Scan for the cell matching the given text and deliver its (X, Y) coordinate at center. 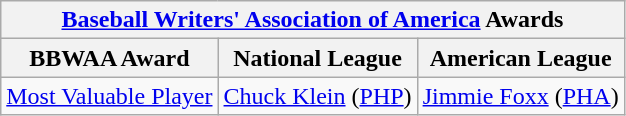
Baseball Writers' Association of America Awards (312, 20)
Chuck Klein (PHP) (318, 96)
BBWAA Award (110, 58)
Most Valuable Player (110, 96)
American League (520, 58)
National League (318, 58)
Jimmie Foxx (PHA) (520, 96)
